For the text-containing cell, return its midpoint in [x, y] coordinate format. 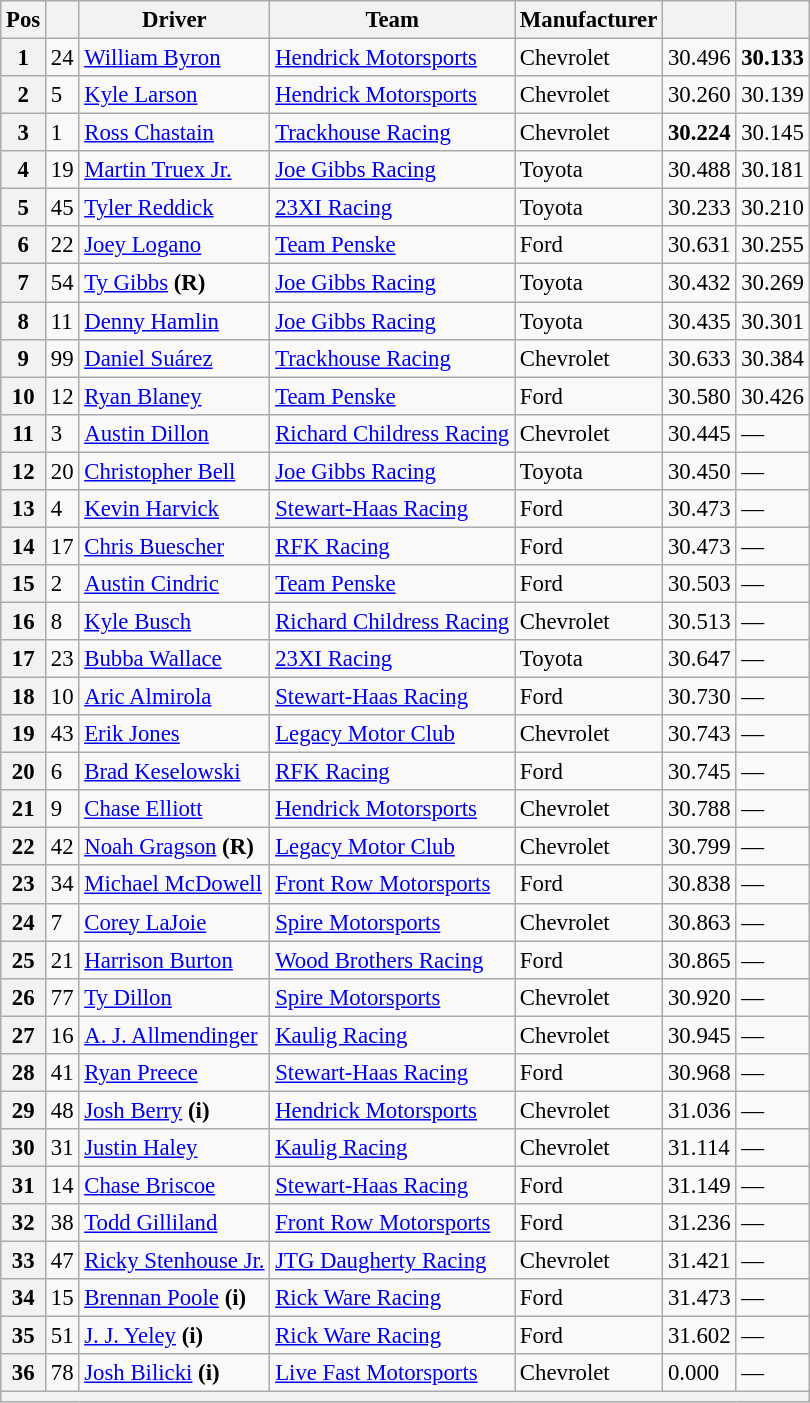
27 [24, 1035]
43 [62, 734]
78 [62, 1373]
30.301 [772, 321]
Ty Gibbs (R) [174, 283]
13 [24, 509]
Kevin Harvick [174, 509]
31.114 [700, 1148]
0.000 [700, 1373]
Corey LaJoie [174, 922]
Wood Brothers Racing [392, 960]
Ryan Blaney [174, 396]
Kyle Busch [174, 621]
30.145 [772, 133]
30.210 [772, 208]
Bubba Wallace [174, 659]
Ross Chastain [174, 133]
Brennan Poole (i) [174, 1298]
Driver [174, 20]
Kyle Larson [174, 95]
30.968 [700, 1073]
30.513 [700, 621]
29 [24, 1110]
35 [24, 1336]
JTG Daugherty Racing [392, 1261]
54 [62, 283]
Austin Dillon [174, 433]
30.255 [772, 245]
Christopher Bell [174, 471]
30.945 [700, 1035]
Chase Briscoe [174, 1185]
Ryan Preece [174, 1073]
Team [392, 20]
Austin Cindric [174, 584]
32 [24, 1223]
31.149 [700, 1185]
Denny Hamlin [174, 321]
30.647 [700, 659]
30.743 [700, 734]
30 [24, 1148]
30.730 [700, 697]
30.450 [700, 471]
J. J. Yeley (i) [174, 1336]
Justin Haley [174, 1148]
30.633 [700, 358]
33 [24, 1261]
Josh Berry (i) [174, 1110]
30.133 [772, 58]
30.488 [700, 170]
31.421 [700, 1261]
31.473 [700, 1298]
38 [62, 1223]
30.788 [700, 809]
30.384 [772, 358]
30.496 [700, 58]
30.863 [700, 922]
42 [62, 847]
26 [24, 997]
31.236 [700, 1223]
Live Fast Motorsports [392, 1373]
30.838 [700, 885]
Chase Elliott [174, 809]
36 [24, 1373]
30.181 [772, 170]
A. J. Allmendinger [174, 1035]
30.799 [700, 847]
25 [24, 960]
30.269 [772, 283]
Brad Keselowski [174, 772]
Todd Gilliland [174, 1223]
30.432 [700, 283]
30.503 [700, 584]
Chris Buescher [174, 546]
Daniel Suárez [174, 358]
31.036 [700, 1110]
77 [62, 997]
30.631 [700, 245]
30.745 [700, 772]
Pos [24, 20]
30.920 [700, 997]
41 [62, 1073]
30.224 [700, 133]
Aric Almirola [174, 697]
Tyler Reddick [174, 208]
30.233 [700, 208]
30.139 [772, 95]
Joey Logano [174, 245]
45 [62, 208]
28 [24, 1073]
Noah Gragson (R) [174, 847]
30.260 [700, 95]
51 [62, 1336]
Ty Dillon [174, 997]
18 [24, 697]
Michael McDowell [174, 885]
48 [62, 1110]
30.426 [772, 396]
Erik Jones [174, 734]
31.602 [700, 1336]
99 [62, 358]
47 [62, 1261]
Harrison Burton [174, 960]
Manufacturer [589, 20]
Josh Bilicki (i) [174, 1373]
30.865 [700, 960]
30.435 [700, 321]
30.580 [700, 396]
Martin Truex Jr. [174, 170]
William Byron [174, 58]
Ricky Stenhouse Jr. [174, 1261]
30.445 [700, 433]
